Scan for the cell matching the given text and deliver its (x, y) coordinate at center. 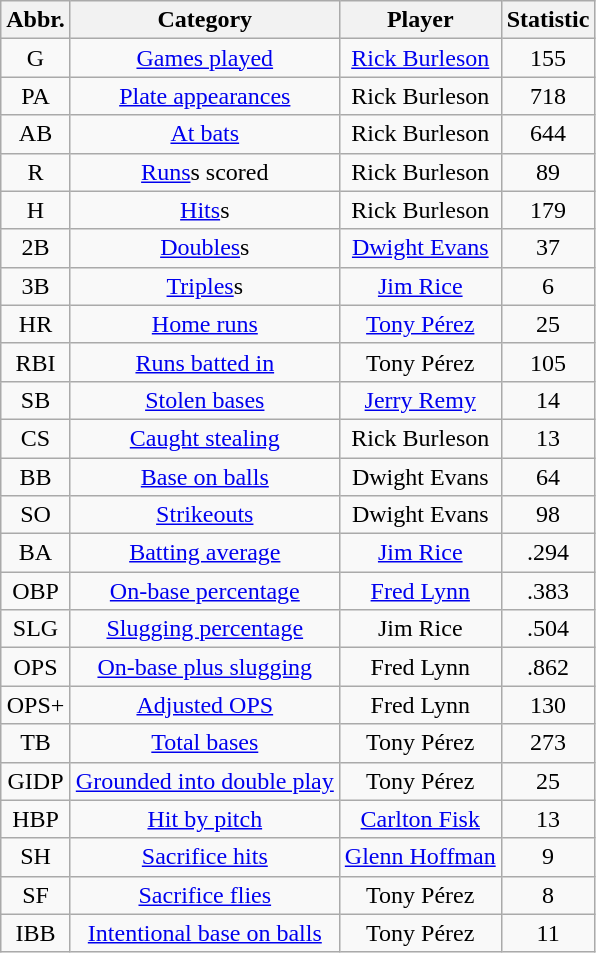
RBI (36, 362)
R (36, 172)
105 (548, 362)
SB (36, 400)
Base on balls (204, 477)
Doubless (204, 248)
Sacrifice hits (204, 857)
Batting average (204, 553)
TB (36, 743)
9 (548, 857)
Sacrifice flies (204, 895)
Category (204, 20)
Runss scored (204, 172)
37 (548, 248)
Strikeouts (204, 515)
Hitss (204, 210)
Games played (204, 58)
HR (36, 324)
On-base plus slugging (204, 667)
OPS+ (36, 705)
Plate appearances (204, 96)
Runs batted in (204, 362)
Intentional base on balls (204, 933)
8 (548, 895)
AB (36, 134)
.862 (548, 667)
Jerry Remy (420, 400)
Abbr. (36, 20)
2B (36, 248)
Stolen bases (204, 400)
H (36, 210)
Slugging percentage (204, 629)
Grounded into double play (204, 781)
.294 (548, 553)
Carlton Fisk (420, 819)
SO (36, 515)
GIDP (36, 781)
At bats (204, 134)
SF (36, 895)
Caught stealing (204, 438)
14 (548, 400)
Player (420, 20)
IBB (36, 933)
BA (36, 553)
Hit by pitch (204, 819)
On-base percentage (204, 591)
CS (36, 438)
718 (548, 96)
3B (36, 286)
Adjusted OPS (204, 705)
644 (548, 134)
11 (548, 933)
Home runs (204, 324)
64 (548, 477)
Statistic (548, 20)
130 (548, 705)
89 (548, 172)
G (36, 58)
SLG (36, 629)
BB (36, 477)
SH (36, 857)
179 (548, 210)
Glenn Hoffman (420, 857)
OBP (36, 591)
273 (548, 743)
Tripless (204, 286)
PA (36, 96)
OPS (36, 667)
.504 (548, 629)
155 (548, 58)
Total bases (204, 743)
HBP (36, 819)
6 (548, 286)
.383 (548, 591)
98 (548, 515)
